Pinpoint the cell where the given text exists, returning its (X, Y) midpoint coordinate. 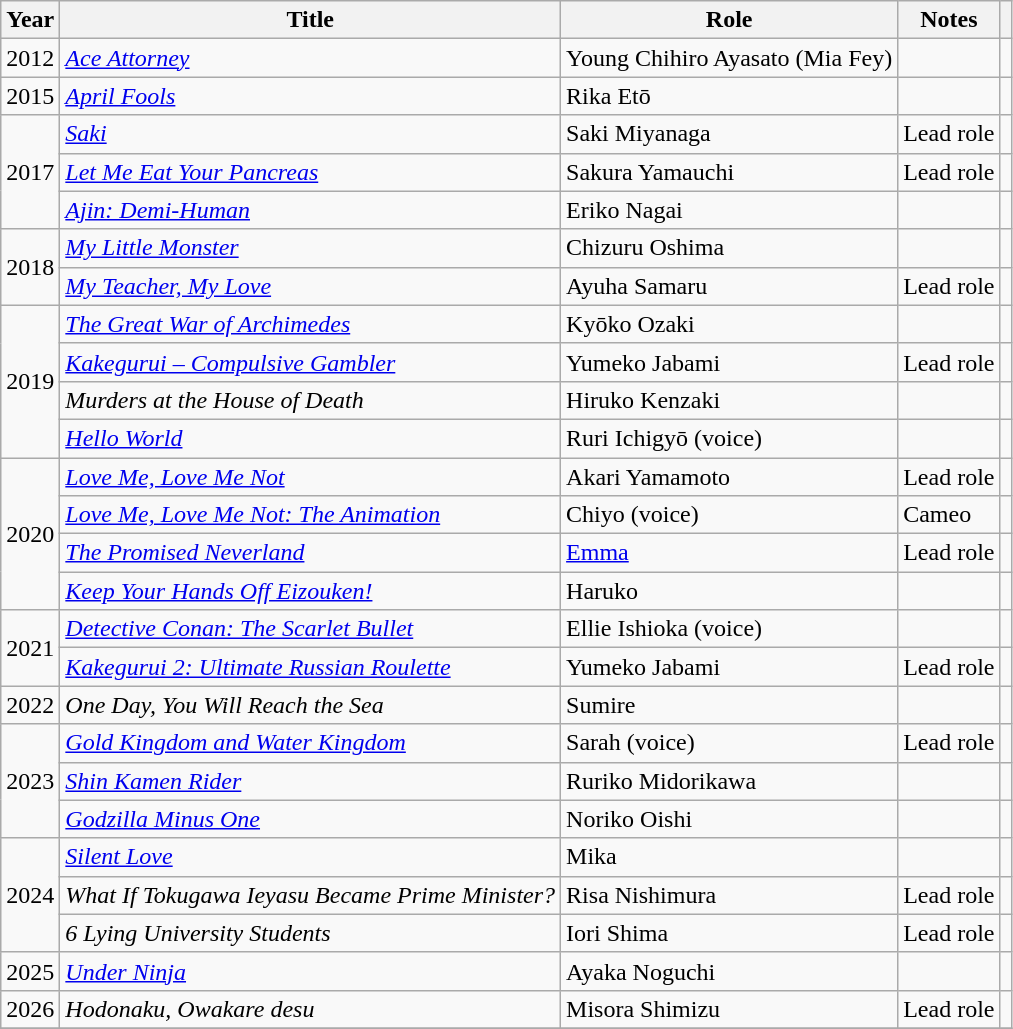
2020 (30, 534)
2021 (30, 648)
Notes (949, 20)
Year (30, 20)
2015 (30, 96)
Saki (310, 134)
My Little Monster (310, 248)
Rika Etō (730, 96)
Ruriko Midorikawa (730, 781)
April Fools (310, 96)
Sakura Yamauchi (730, 172)
Ellie Ishioka (voice) (730, 629)
Kakegurui – Compulsive Gambler (310, 362)
Hiruko Kenzaki (730, 400)
The Promised Neverland (310, 553)
6 Lying University Students (310, 933)
Risa Nishimura (730, 895)
Keep Your Hands Off Eizouken! (310, 591)
Role (730, 20)
Eriko Nagai (730, 210)
Title (310, 20)
Cameo (949, 515)
Sumire (730, 705)
Silent Love (310, 857)
Saki Miyanaga (730, 134)
My Teacher, My Love (310, 286)
Under Ninja (310, 971)
Ayaka Noguchi (730, 971)
Akari Yamamoto (730, 477)
One Day, You Will Reach the Sea (310, 705)
The Great War of Archimedes (310, 324)
Haruko (730, 591)
Kyōko Ozaki (730, 324)
Murders at the House of Death (310, 400)
2022 (30, 705)
Detective Conan: The Scarlet Bullet (310, 629)
Love Me, Love Me Not (310, 477)
Mika (730, 857)
Ace Attorney (310, 58)
Shin Kamen Rider (310, 781)
Iori Shima (730, 933)
2025 (30, 971)
Young Chihiro Ayasato (Mia Fey) (730, 58)
2012 (30, 58)
Gold Kingdom and Water Kingdom (310, 743)
Love Me, Love Me Not: The Animation (310, 515)
Noriko Oishi (730, 819)
Ajin: Demi-Human (310, 210)
Emma (730, 553)
Godzilla Minus One (310, 819)
Chiyo (voice) (730, 515)
Let Me Eat Your Pancreas (310, 172)
2018 (30, 267)
2023 (30, 781)
Misora Shimizu (730, 1009)
2024 (30, 895)
Ayuha Samaru (730, 286)
Ruri Ichigyō (voice) (730, 438)
Hodonaku, Owakare desu (310, 1009)
2017 (30, 172)
Chizuru Oshima (730, 248)
2026 (30, 1009)
2019 (30, 381)
Sarah (voice) (730, 743)
Kakegurui 2: Ultimate Russian Roulette (310, 667)
Hello World (310, 438)
What If Tokugawa Ieyasu Became Prime Minister? (310, 895)
